Return (x, y) of the center of cell containing provided text 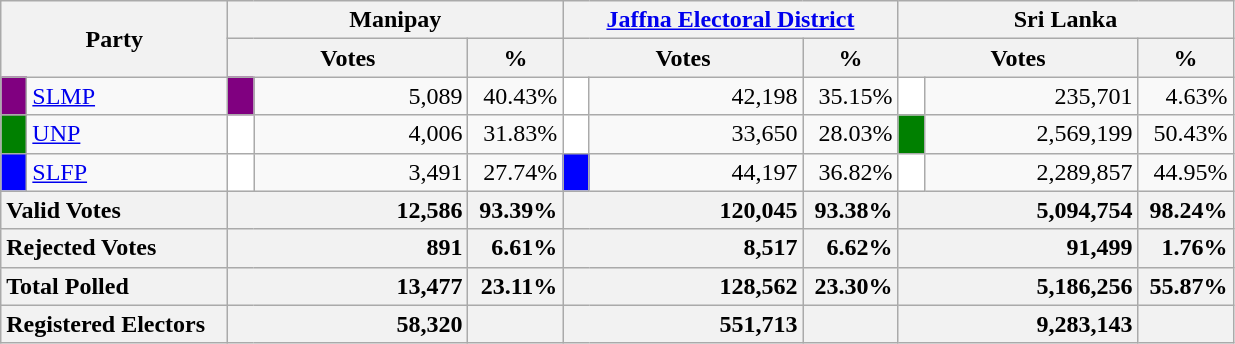
27.74% (516, 172)
UNP (128, 134)
91,499 (1018, 248)
120,045 (683, 210)
5,094,754 (1018, 210)
33,650 (696, 134)
Total Polled (114, 286)
891 (348, 248)
128,562 (683, 286)
1.76% (1186, 248)
31.83% (516, 134)
44,197 (696, 172)
28.03% (850, 134)
Manipay (396, 20)
4.63% (1186, 96)
Sri Lanka (1066, 20)
4,006 (361, 134)
551,713 (683, 324)
SLMP (128, 96)
Party (114, 39)
40.43% (516, 96)
36.82% (850, 172)
Jaffna Electoral District (730, 20)
93.38% (850, 210)
23.30% (850, 286)
98.24% (1186, 210)
50.43% (1186, 134)
9,283,143 (1018, 324)
8,517 (683, 248)
44.95% (1186, 172)
5,186,256 (1018, 286)
23.11% (516, 286)
3,491 (361, 172)
6.62% (850, 248)
5,089 (361, 96)
235,701 (1031, 96)
Valid Votes (114, 210)
58,320 (348, 324)
42,198 (696, 96)
93.39% (516, 210)
SLFP (128, 172)
13,477 (348, 286)
2,289,857 (1031, 172)
12,586 (348, 210)
55.87% (1186, 286)
2,569,199 (1031, 134)
6.61% (516, 248)
35.15% (850, 96)
Rejected Votes (114, 248)
Registered Electors (114, 324)
